Output the (X, Y) coordinate of the center of the cell containing the given text.  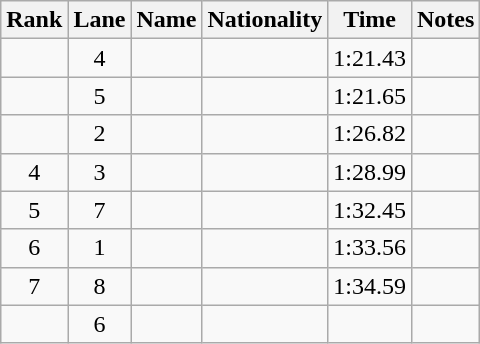
Rank (34, 20)
3 (100, 172)
Lane (100, 20)
1:28.99 (370, 172)
1:21.65 (370, 96)
1 (100, 248)
1:32.45 (370, 210)
1:34.59 (370, 286)
1:21.43 (370, 58)
1:33.56 (370, 248)
Notes (445, 20)
2 (100, 134)
8 (100, 286)
Time (370, 20)
Name (166, 20)
1:26.82 (370, 134)
Nationality (265, 20)
